Identify which cell holds the provided text, then report its [x, y] central coordinate. 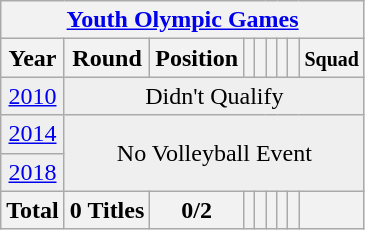
Position [197, 58]
No Volleyball Event [214, 153]
Round [107, 58]
2010 [33, 96]
Didn't Qualify [214, 96]
0/2 [197, 210]
2014 [33, 134]
Squad [332, 58]
0 Titles [107, 210]
Youth Olympic Games [183, 20]
Year [33, 58]
Total [33, 210]
2018 [33, 172]
